For the text-containing cell, return its midpoint in (X, Y) coordinate format. 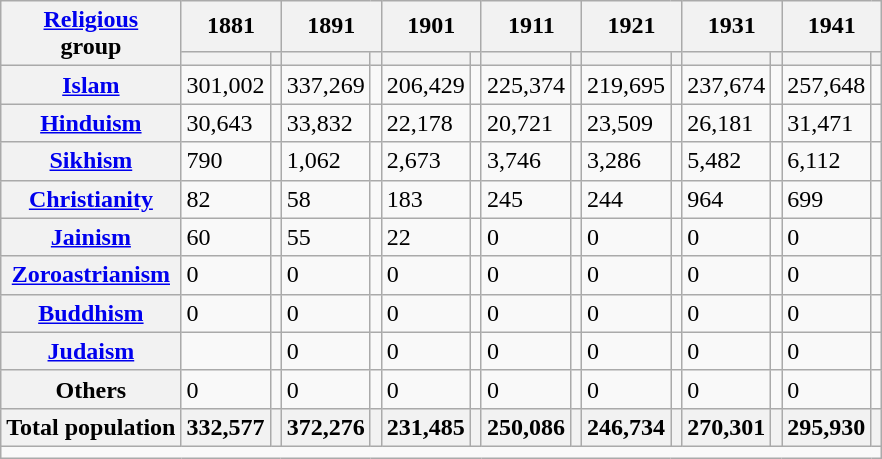
Religiousgroup (91, 34)
55 (326, 237)
31,471 (826, 123)
257,648 (826, 85)
1901 (431, 26)
244 (626, 199)
1941 (832, 26)
1,062 (326, 161)
Total population (91, 427)
699 (826, 199)
20,721 (526, 123)
Zoroastrianism (91, 275)
60 (226, 237)
5,482 (726, 161)
270,301 (726, 427)
3,746 (526, 161)
1921 (632, 26)
Others (91, 389)
33,832 (326, 123)
Buddhism (91, 313)
1891 (331, 26)
237,674 (726, 85)
245 (526, 199)
26,181 (726, 123)
Islam (91, 85)
790 (226, 161)
Christianity (91, 199)
295,930 (826, 427)
6,112 (826, 161)
2,673 (426, 161)
337,269 (326, 85)
206,429 (426, 85)
183 (426, 199)
219,695 (626, 85)
246,734 (626, 427)
372,276 (326, 427)
301,002 (226, 85)
82 (226, 199)
1931 (732, 26)
23,509 (626, 123)
250,086 (526, 427)
30,643 (226, 123)
Sikhism (91, 161)
58 (326, 199)
1881 (231, 26)
Jainism (91, 237)
1911 (531, 26)
225,374 (526, 85)
22 (426, 237)
231,485 (426, 427)
3,286 (626, 161)
332,577 (226, 427)
964 (726, 199)
Hinduism (91, 123)
22,178 (426, 123)
Judaism (91, 351)
